Identify which cell holds the provided text, then report its [x, y] central coordinate. 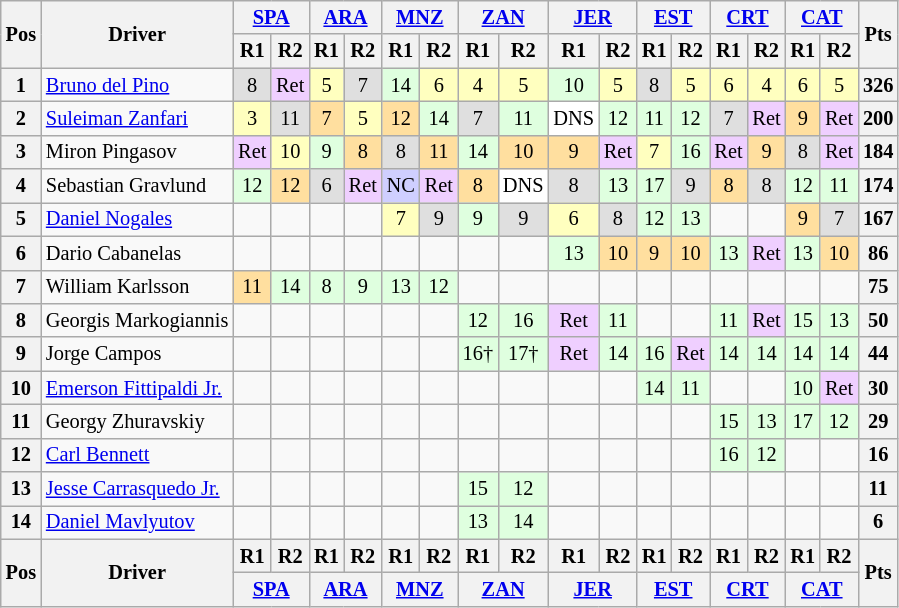
16† [478, 354]
Emerson Fittipaldi Jr. [137, 388]
184 [878, 152]
29 [878, 421]
Sebastian Gravlund [137, 186]
Bruno del Pino [137, 85]
Suleiman Zanfari [137, 118]
174 [878, 186]
Daniel Mavlyutov [137, 522]
Miron Pingasov [137, 152]
86 [878, 253]
2 [21, 118]
Dario Cabanelas [137, 253]
200 [878, 118]
167 [878, 219]
William Karlsson [137, 287]
50 [878, 320]
Carl Bennett [137, 455]
Jesse Carrasquedo Jr. [137, 489]
17† [523, 354]
Georgy Zhuravskiy [137, 421]
NC [401, 186]
75 [878, 287]
1 [21, 85]
Jorge Campos [137, 354]
Georgis Markogiannis [137, 320]
30 [878, 388]
326 [878, 85]
Daniel Nogales [137, 219]
44 [878, 354]
